Scan for the cell matching the given text and deliver its [X, Y] coordinate at center. 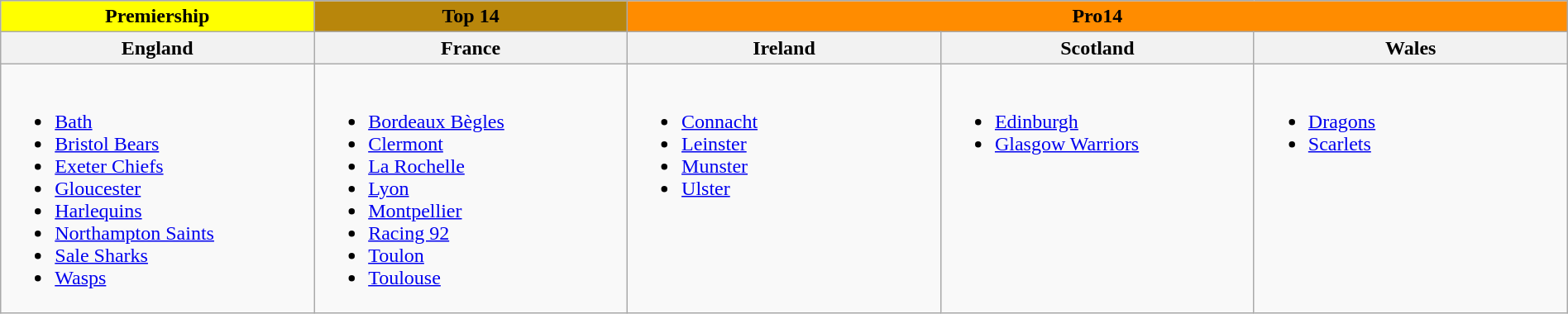
Top 14 [471, 17]
France [471, 48]
ConnachtLeinsterMunsterUlster [784, 188]
Ireland [784, 48]
England [157, 48]
DragonsScarlets [1411, 188]
Pro14 [1098, 17]
EdinburghGlasgow Warriors [1097, 188]
BathBristol BearsExeter ChiefsGloucesterHarlequinsNorthampton SaintsSale SharksWasps [157, 188]
Bordeaux BèglesClermontLa RochelleLyonMontpellierRacing 92ToulonToulouse [471, 188]
Scotland [1097, 48]
Wales [1411, 48]
Premiership [157, 17]
